From the cell containing the given text, extract its center point as (x, y) coordinate. 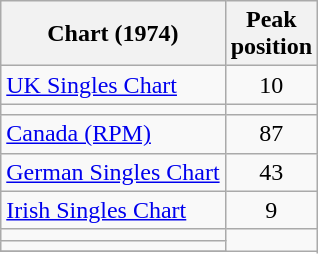
Peakposition (271, 34)
Irish Singles Chart (113, 210)
87 (271, 134)
UK Singles Chart (113, 85)
Canada (RPM) (113, 134)
43 (271, 172)
German Singles Chart (113, 172)
9 (271, 210)
10 (271, 85)
Chart (1974) (113, 34)
